Determine the [x, y] coordinate at the center of the cell enclosing the given text.  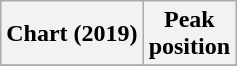
Chart (2019) [72, 34]
Peakposition [189, 34]
